From the cell containing the given text, extract its center point as [x, y] coordinate. 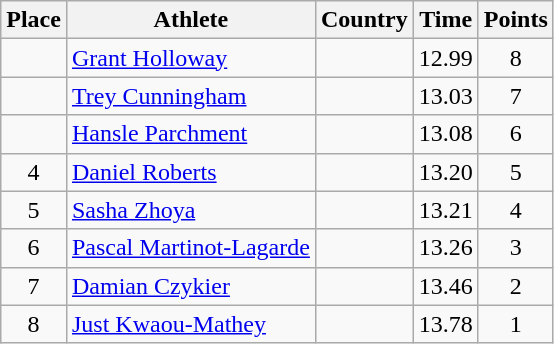
Grant Holloway [190, 58]
13.78 [446, 324]
Damian Czykier [190, 286]
13.20 [446, 172]
Daniel Roberts [190, 172]
13.08 [446, 134]
Time [446, 20]
3 [516, 248]
Trey Cunningham [190, 96]
Place [34, 20]
13.26 [446, 248]
Just Kwaou-Mathey [190, 324]
12.99 [446, 58]
1 [516, 324]
Pascal Martinot-Lagarde [190, 248]
13.46 [446, 286]
2 [516, 286]
Country [364, 20]
13.03 [446, 96]
Hansle Parchment [190, 134]
Athlete [190, 20]
13.21 [446, 210]
Sasha Zhoya [190, 210]
Points [516, 20]
